Return [x, y] of the center of cell containing provided text 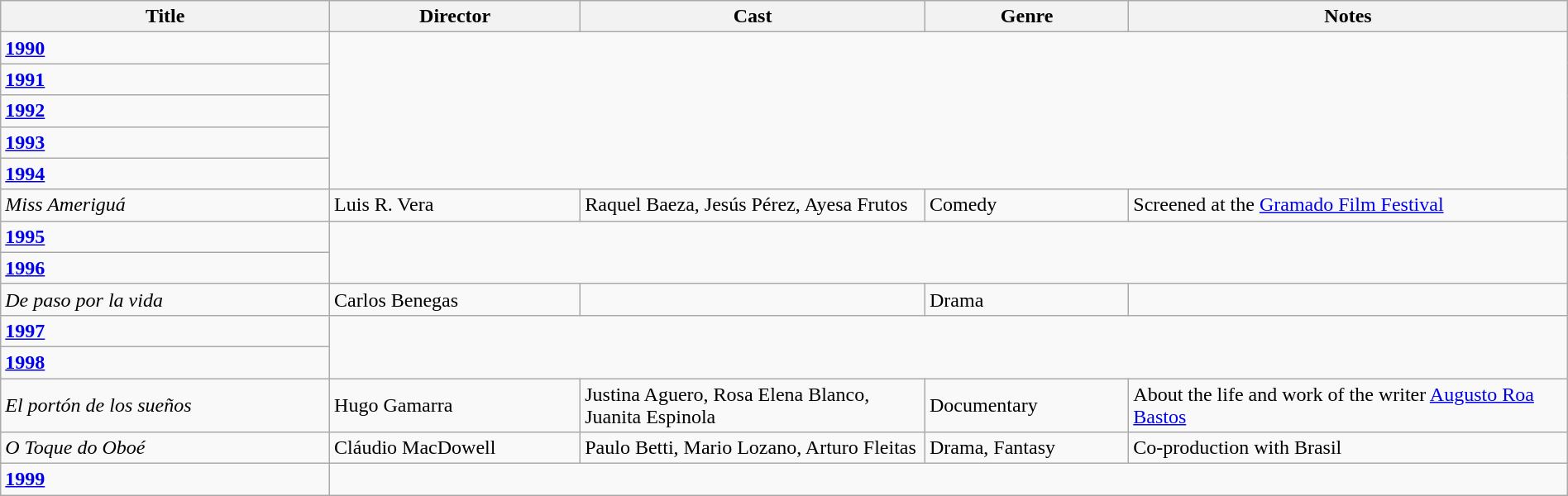
Director [455, 17]
Drama [1026, 299]
De paso por la vida [165, 299]
1999 [165, 479]
Raquel Baeza, Jesús Pérez, Ayesa Frutos [753, 205]
Miss Ameriguá [165, 205]
1993 [165, 142]
El portón de los sueños [165, 405]
Justina Aguero, Rosa Elena Blanco, Juanita Espinola [753, 405]
O Toque do Oboé [165, 448]
Notes [1348, 17]
Carlos Benegas [455, 299]
1990 [165, 48]
Screened at the Gramado Film Festival [1348, 205]
Cast [753, 17]
Comedy [1026, 205]
Documentary [1026, 405]
1995 [165, 236]
1997 [165, 331]
Title [165, 17]
1994 [165, 174]
1992 [165, 111]
About the life and work of the writer Augusto Roa Bastos [1348, 405]
Drama, Fantasy [1026, 448]
Genre [1026, 17]
Paulo Betti, Mario Lozano, Arturo Fleitas [753, 448]
1991 [165, 79]
Co-production with Brasil [1348, 448]
Cláudio MacDowell [455, 448]
1996 [165, 268]
Hugo Gamarra [455, 405]
Luis R. Vera [455, 205]
1998 [165, 362]
